For the text-containing cell, return its midpoint in (x, y) coordinate format. 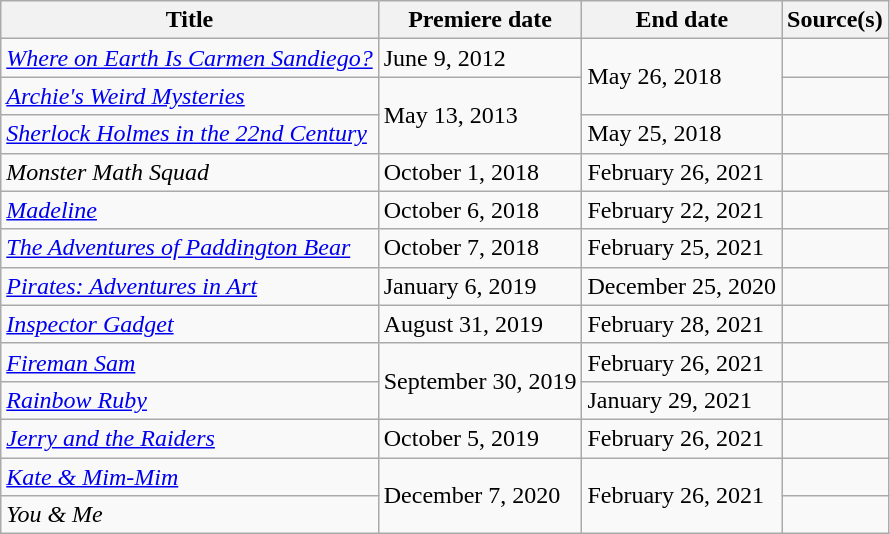
February 22, 2021 (682, 210)
Kate & Mim-Mim (190, 477)
Premiere date (480, 20)
Fireman Sam (190, 362)
January 29, 2021 (682, 400)
October 1, 2018 (480, 172)
September 30, 2019 (480, 381)
May 25, 2018 (682, 134)
October 5, 2019 (480, 438)
Pirates: Adventures in Art (190, 286)
Where on Earth Is Carmen Sandiego? (190, 58)
Madeline (190, 210)
End date (682, 20)
June 9, 2012 (480, 58)
Source(s) (836, 20)
December 25, 2020 (682, 286)
May 26, 2018 (682, 77)
You & Me (190, 515)
The Adventures of Paddington Bear (190, 248)
August 31, 2019 (480, 324)
Title (190, 20)
October 7, 2018 (480, 248)
Archie's Weird Mysteries (190, 96)
Inspector Gadget (190, 324)
January 6, 2019 (480, 286)
February 25, 2021 (682, 248)
December 7, 2020 (480, 496)
Monster Math Squad (190, 172)
October 6, 2018 (480, 210)
Sherlock Holmes in the 22nd Century (190, 134)
May 13, 2013 (480, 115)
Jerry and the Raiders (190, 438)
February 28, 2021 (682, 324)
Rainbow Ruby (190, 400)
